From the cell containing the given text, extract its center point as [x, y] coordinate. 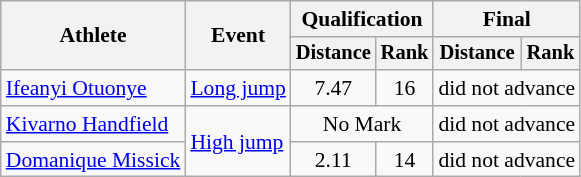
No Mark [362, 124]
High jump [238, 142]
7.47 [334, 88]
16 [405, 88]
Athlete [94, 36]
Ifeanyi Otuonye [94, 88]
Event [238, 36]
Kivarno Handfield [94, 124]
Long jump [238, 88]
Qualification [362, 19]
Final [506, 19]
